Provide the [X, Y] coordinate of the cell's center where the given text is located.  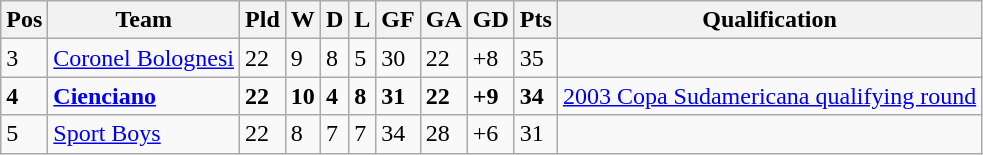
Team [144, 20]
W [302, 20]
Cienciano [144, 96]
Pos [24, 20]
GD [490, 20]
28 [444, 134]
Pts [536, 20]
35 [536, 58]
Qualification [769, 20]
9 [302, 58]
30 [398, 58]
Coronel Bolognesi [144, 58]
Pld [263, 20]
D [334, 20]
+9 [490, 96]
GF [398, 20]
Sport Boys [144, 134]
+8 [490, 58]
2003 Copa Sudamericana qualifying round [769, 96]
L [362, 20]
10 [302, 96]
+6 [490, 134]
GA [444, 20]
3 [24, 58]
